Detect which cell encompasses the target text, then output its [x, y] center coordinate. 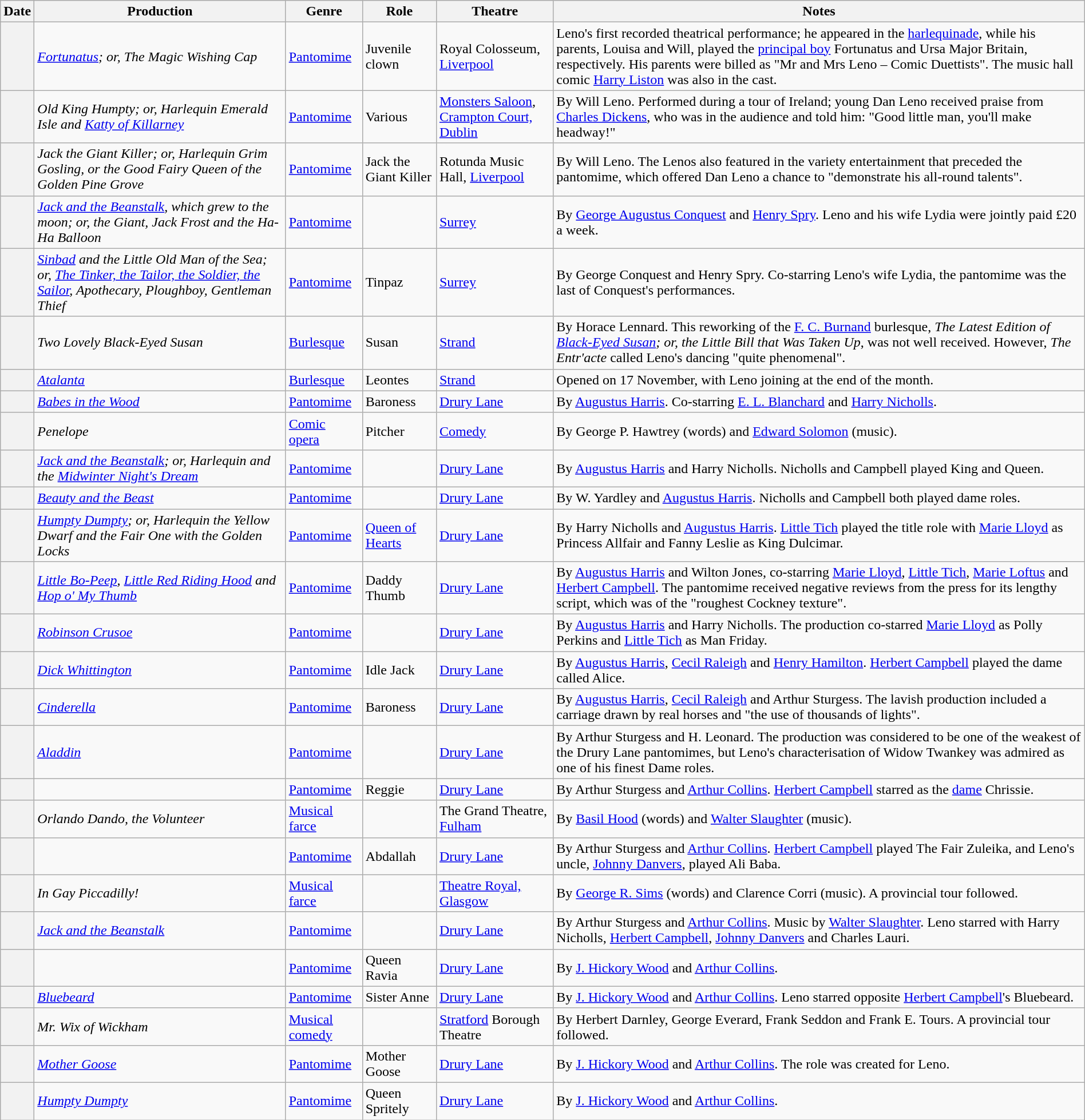
Theatre Royal, Glasgow [494, 893]
Fortunatus; or, The Magic Wishing Cap [160, 56]
Dick Whittington [160, 670]
Rotunda Music Hall, Liverpool [494, 169]
Reggie [399, 789]
Comedy [494, 431]
Little Bo-Peep, Little Red Riding Hood and Hop o' My Thumb [160, 588]
Theatre [494, 11]
Sister Anne [399, 997]
Stratford Borough Theatre [494, 1026]
Queen Ravia [399, 968]
Orlando Dando, the Volunteer [160, 819]
Daddy Thumb [399, 588]
Aladdin [160, 752]
By Augustus Harris. Co-starring E. L. Blanchard and Harry Nicholls. [819, 402]
By Augustus Harris, Cecil Raleigh and Henry Hamilton. Herbert Campbell played the dame called Alice. [819, 670]
Jack and the Beanstalk, which grew to the moon; or, the Giant, Jack Frost and the Ha-Ha Balloon [160, 222]
Pitcher [399, 431]
By Basil Hood (words) and Walter Slaughter (music). [819, 819]
Juvenile clown [399, 56]
Beauty and the Beast [160, 498]
Old King Humpty; or, Harlequin Emerald Isle and Katty of Killarney [160, 117]
Jack the Giant Killer; or, Harlequin Grim Gosling, or the Good Fairy Queen of the Golden Pine Grove [160, 169]
By George P. Hawtrey (words) and Edward Solomon (music). [819, 431]
Tinpaz [399, 283]
Genre [324, 11]
Opened on 17 November, with Leno joining at the end of the month. [819, 380]
Jack and the Beanstalk [160, 930]
Monsters Saloon, Crampton Court, Dublin [494, 117]
Comic opera [324, 431]
By George R. Sims (words) and Clarence Corri (music). A provincial tour followed. [819, 893]
Royal Colosseum, Liverpool [494, 56]
Queen Spritely [399, 1101]
By Harry Nicholls and Augustus Harris. Little Tich played the title role with Marie Lloyd as Princess Allfair and Fanny Leslie as King Dulcimar. [819, 535]
The Grand Theatre, Fulham [494, 819]
Mr. Wix of Wickham [160, 1026]
Idle Jack [399, 670]
By George Conquest and Henry Spry. Co-starring Leno's wife Lydia, the pantomime was the last of Conquest's performances. [819, 283]
Two Lovely Black-Eyed Susan [160, 343]
Jack and the Beanstalk; or, Harlequin and the Midwinter Night's Dream [160, 468]
Humpty Dumpty [160, 1101]
By Augustus Harris and Harry Nicholls. The production co-starred Marie Lloyd as Polly Perkins and Little Tich as Man Friday. [819, 633]
By Herbert Darnley, George Everard, Frank Seddon and Frank E. Tours. A provincial tour followed. [819, 1026]
Queen of Hearts [399, 535]
Role [399, 11]
Atalanta [160, 380]
By Arthur Sturgess and Arthur Collins. Herbert Campbell starred as the dame Chrissie. [819, 789]
Sinbad and the Little Old Man of the Sea; or, The Tinker, the Tailor, the Soldier, the Sailor, Apothecary, Ploughboy, Gentleman Thief [160, 283]
Humpty Dumpty; or, Harlequin the Yellow Dwarf and the Fair One with the Golden Locks [160, 535]
Leontes [399, 380]
Jack the Giant Killer [399, 169]
Cinderella [160, 707]
Various [399, 117]
By George Augustus Conquest and Henry Spry. Leno and his wife Lydia were jointly paid £20 a week. [819, 222]
In Gay Piccadilly! [160, 893]
Babes in the Wood [160, 402]
By J. Hickory Wood and Arthur Collins. The role was created for Leno. [819, 1064]
Bluebeard [160, 997]
Date [17, 11]
Notes [819, 11]
By Arthur Sturgess and Arthur Collins. Herbert Campbell played The Fair Zuleika, and Leno's uncle, Johnny Danvers, played Ali Baba. [819, 856]
Production [160, 11]
Musical comedy [324, 1026]
By J. Hickory Wood and Arthur Collins. Leno starred opposite Herbert Campbell's Bluebeard. [819, 997]
By W. Yardley and Augustus Harris. Nicholls and Campbell both played dame roles. [819, 498]
Abdallah [399, 856]
Penelope [160, 431]
Susan [399, 343]
Robinson Crusoe [160, 633]
By Augustus Harris and Harry Nicholls. Nicholls and Campbell played King and Queen. [819, 468]
